Provide the (x, y) coordinate of the cell's center where the given text is located.  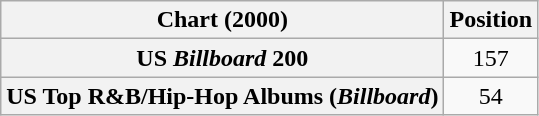
US Top R&B/Hip-Hop Albums (Billboard) (222, 96)
157 (491, 58)
Chart (2000) (222, 20)
Position (491, 20)
54 (491, 96)
US Billboard 200 (222, 58)
